Extract the (X, Y) coordinate from the center of the cell holding the provided text.  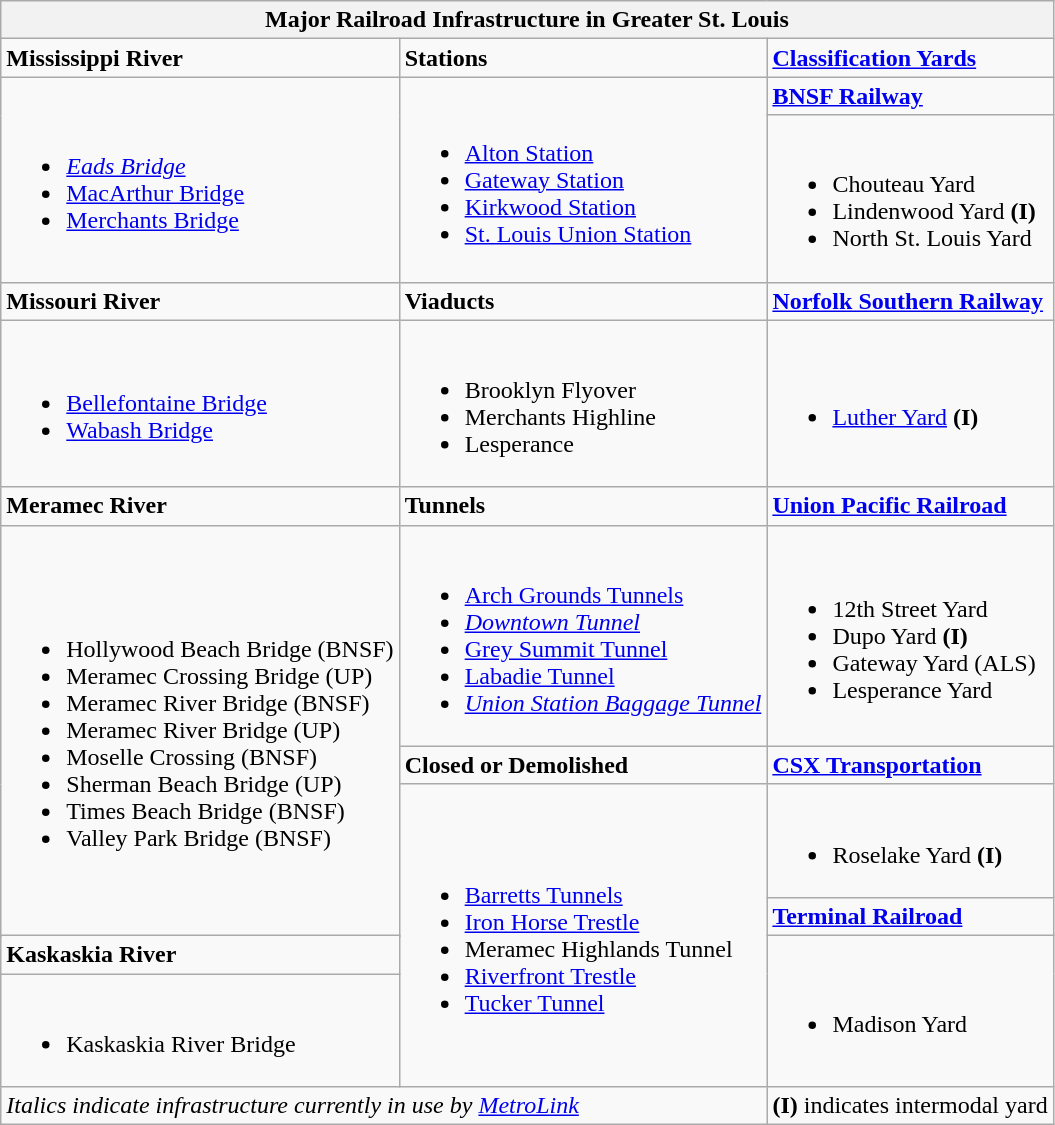
Tunnels (583, 506)
12th Street YardDupo Yard (I)Gateway Yard (ALS)Lesperance Yard (910, 636)
BNSF Railway (910, 96)
Kaskaskia River (200, 954)
Brooklyn FlyoverMerchants HighlineLesperance (583, 404)
Missouri River (200, 301)
Alton StationGateway StationKirkwood StationSt. Louis Union Station (583, 180)
Major Railroad Infrastructure in Greater St. Louis (527, 20)
Arch Grounds TunnelsDowntown TunnelGrey Summit TunnelLabadie TunnelUnion Station Baggage Tunnel (583, 636)
Madison Yard (910, 1010)
Union Pacific Railroad (910, 506)
CSX Transportation (910, 765)
Bellefontaine BridgeWabash Bridge (200, 404)
Eads BridgeMacArthur BridgeMerchants Bridge (200, 180)
Italics indicate infrastructure currently in use by MetroLink (384, 1106)
Roselake Yard (I) (910, 840)
Mississippi River (200, 58)
Stations (583, 58)
(I) indicates intermodal yard (910, 1106)
Classification Yards (910, 58)
Closed or Demolished (583, 765)
Terminal Railroad (910, 916)
Chouteau YardLindenwood Yard (I)North St. Louis Yard (910, 198)
Luther Yard (I) (910, 404)
Viaducts (583, 301)
Norfolk Southern Railway (910, 301)
Meramec River (200, 506)
Kaskaskia River Bridge (200, 1030)
Barretts TunnelsIron Horse TrestleMeramec Highlands TunnelRiverfront TrestleTucker Tunnel (583, 935)
